Output the (X, Y) coordinate of the center of the cell containing the given text.  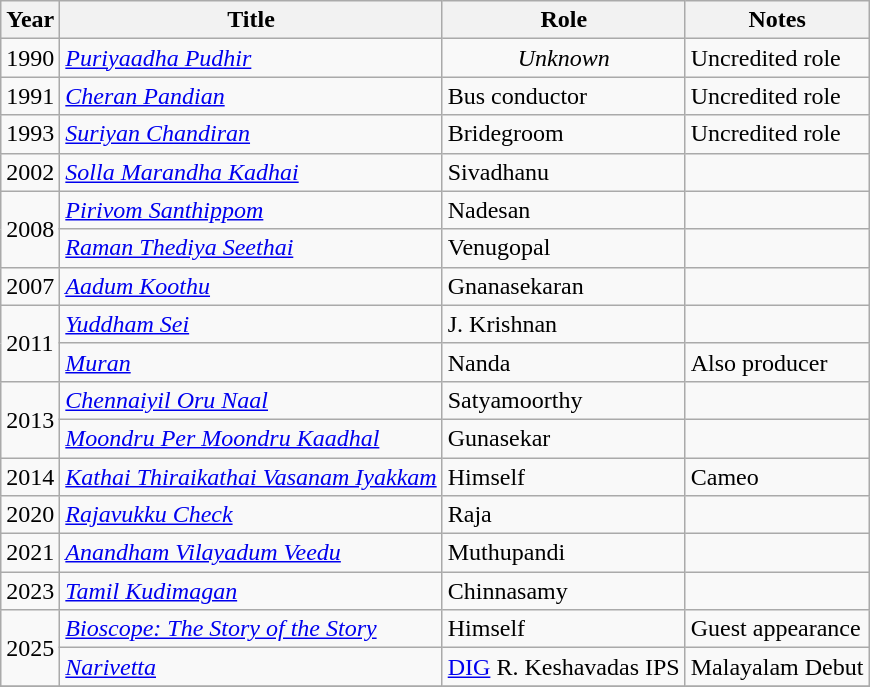
2008 (30, 229)
Tamil Kudimagan (251, 591)
Raman Thediya Seethai (251, 248)
Year (30, 20)
2013 (30, 419)
Yuddham Sei (251, 324)
1993 (30, 134)
Notes (777, 20)
2007 (30, 286)
Kathai Thiraikathai Vasanam Iyakkam (251, 477)
Rajavukku Check (251, 515)
Muthupandi (564, 553)
Chinnasamy (564, 591)
2020 (30, 515)
Gunasekar (564, 438)
Pirivom Santhippom (251, 210)
2014 (30, 477)
DIG R. Keshavadas IPS (564, 667)
2023 (30, 591)
Aadum Koothu (251, 286)
2025 (30, 648)
Solla Marandha Kadhai (251, 172)
Anandham Vilayadum Veedu (251, 553)
Venugopal (564, 248)
Nadesan (564, 210)
Gnanasekaran (564, 286)
Cameo (777, 477)
Title (251, 20)
Raja (564, 515)
2011 (30, 343)
Unknown (564, 58)
Chennaiyil Oru Naal (251, 400)
Also producer (777, 362)
Nanda (564, 362)
2002 (30, 172)
J. Krishnan (564, 324)
Narivetta (251, 667)
Sivadhanu (564, 172)
Role (564, 20)
Bridegroom (564, 134)
Bus conductor (564, 96)
Moondru Per Moondru Kaadhal (251, 438)
Suriyan Chandiran (251, 134)
1990 (30, 58)
1991 (30, 96)
Satyamoorthy (564, 400)
Cheran Pandian (251, 96)
Guest appearance (777, 629)
Malayalam Debut (777, 667)
Muran (251, 362)
Bioscope: The Story of the Story (251, 629)
2021 (30, 553)
Puriyaadha Pudhir (251, 58)
